Detect which cell encompasses the target text, then output its [X, Y] center coordinate. 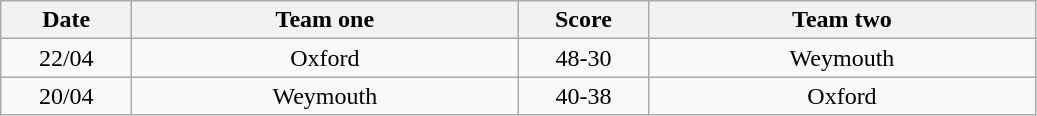
Team two [842, 20]
20/04 [66, 96]
48-30 [584, 58]
Date [66, 20]
40-38 [584, 96]
22/04 [66, 58]
Score [584, 20]
Team one [325, 20]
